Identify which cell holds the provided text, then report its (X, Y) central coordinate. 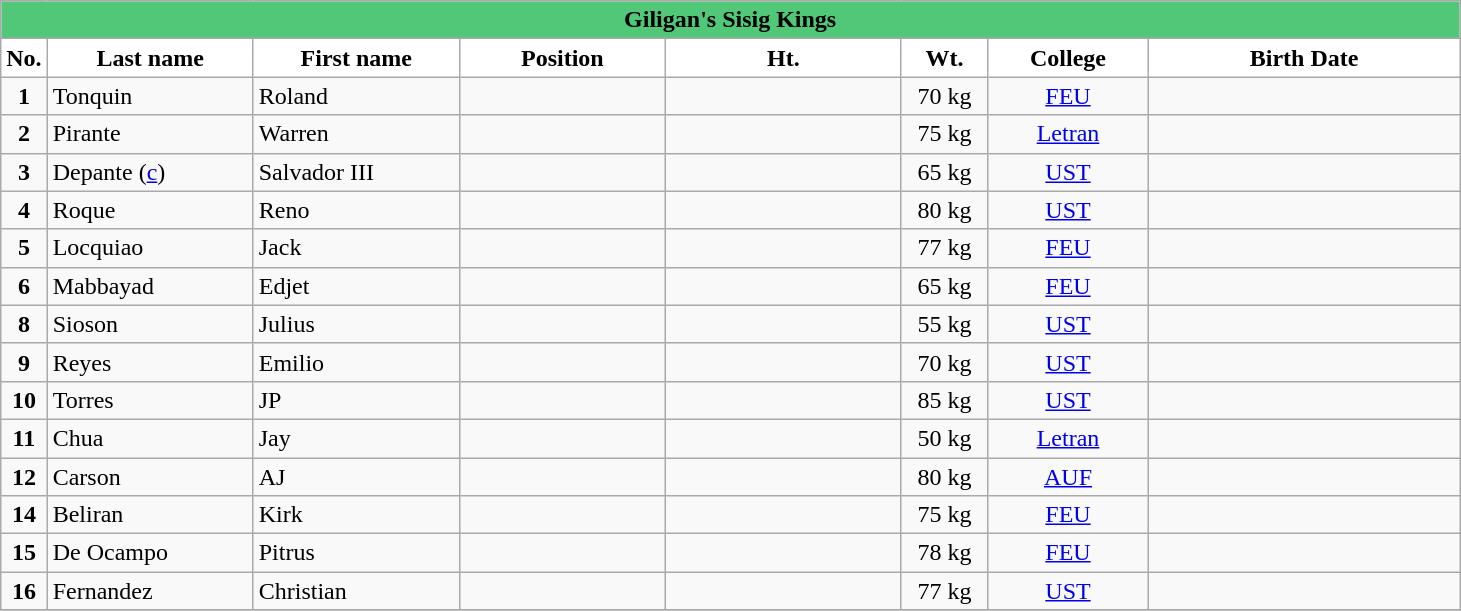
Emilio (356, 362)
Beliran (150, 515)
1 (24, 96)
AJ (356, 477)
Tonquin (150, 96)
Roland (356, 96)
12 (24, 477)
Locquiao (150, 248)
No. (24, 58)
8 (24, 324)
11 (24, 438)
2 (24, 134)
First name (356, 58)
3 (24, 172)
Pitrus (356, 553)
Birth Date (1304, 58)
College (1068, 58)
Roque (150, 210)
9 (24, 362)
De Ocampo (150, 553)
Salvador III (356, 172)
Last name (150, 58)
Jay (356, 438)
Kirk (356, 515)
Edjet (356, 286)
Warren (356, 134)
AUF (1068, 477)
Position (562, 58)
6 (24, 286)
Chua (150, 438)
Fernandez (150, 591)
55 kg (944, 324)
Torres (150, 400)
Julius (356, 324)
Reno (356, 210)
10 (24, 400)
Christian (356, 591)
Giligan's Sisig Kings (730, 20)
Reyes (150, 362)
JP (356, 400)
78 kg (944, 553)
Jack (356, 248)
50 kg (944, 438)
5 (24, 248)
16 (24, 591)
85 kg (944, 400)
Sioson (150, 324)
Pirante (150, 134)
Wt. (944, 58)
Depante (c) (150, 172)
15 (24, 553)
Carson (150, 477)
Mabbayad (150, 286)
4 (24, 210)
14 (24, 515)
Ht. (783, 58)
